Identify which cell holds the provided text, then report its [X, Y] central coordinate. 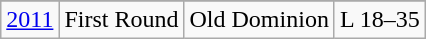
First Round [122, 20]
2011 [30, 20]
L 18–35 [380, 20]
Old Dominion [259, 20]
